Locate the cell with the specified text and output its [X, Y] center coordinate. 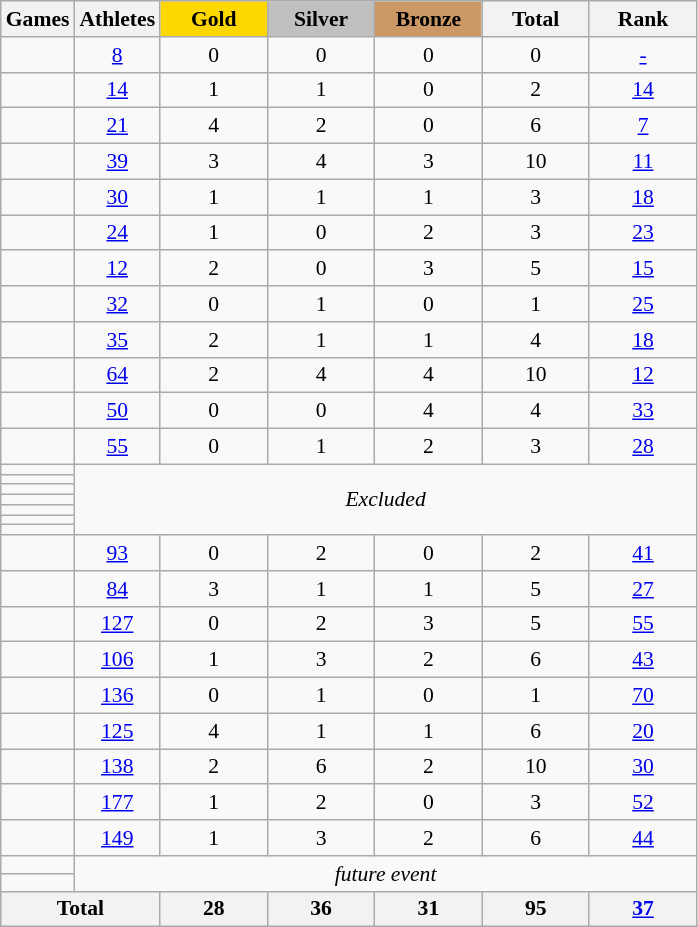
136 [117, 696]
41 [642, 553]
32 [117, 304]
33 [642, 411]
21 [117, 126]
95 [536, 909]
23 [642, 233]
Rank [642, 19]
64 [117, 375]
44 [642, 838]
37 [642, 909]
84 [117, 589]
70 [642, 696]
177 [117, 803]
Excluded [385, 500]
125 [117, 731]
Gold [214, 19]
127 [117, 624]
20 [642, 731]
Bronze [428, 19]
15 [642, 269]
7 [642, 126]
- [642, 55]
24 [117, 233]
11 [642, 162]
25 [642, 304]
36 [320, 909]
52 [642, 803]
Athletes [117, 19]
future event [385, 874]
27 [642, 589]
39 [117, 162]
50 [117, 411]
Silver [320, 19]
Games [38, 19]
93 [117, 553]
138 [117, 767]
106 [117, 660]
31 [428, 909]
149 [117, 838]
35 [117, 340]
43 [642, 660]
8 [117, 55]
